Return the (x, y) coordinate for the center point of the cell that contains the specified text.  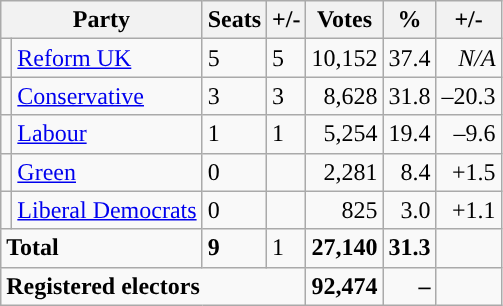
+1.1 (468, 210)
Reform UK (107, 58)
92,474 (344, 286)
% (410, 20)
2,281 (344, 172)
31.3 (410, 248)
N/A (468, 58)
–20.3 (468, 96)
10,152 (344, 58)
5,254 (344, 134)
Total (102, 248)
Liberal Democrats (107, 210)
9 (234, 248)
–9.6 (468, 134)
19.4 (410, 134)
825 (344, 210)
+1.5 (468, 172)
Party (102, 20)
27,140 (344, 248)
3.0 (410, 210)
Seats (234, 20)
Labour (107, 134)
Votes (344, 20)
8.4 (410, 172)
37.4 (410, 58)
Conservative (107, 96)
Green (107, 172)
Registered electors (154, 286)
31.8 (410, 96)
– (410, 286)
8,628 (344, 96)
